Scan for the cell matching the given text and deliver its (X, Y) coordinate at center. 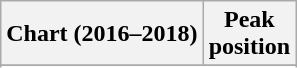
Peakposition (249, 34)
Chart (2016–2018) (102, 34)
